Search for the cell housing the specified text and yield its [x, y] center coordinate. 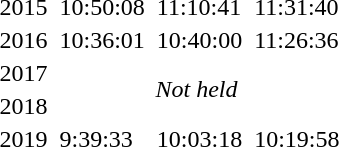
10:40:00 [199, 40]
10:36:01 [102, 40]
